Detect which cell encompasses the target text, then output its (X, Y) center coordinate. 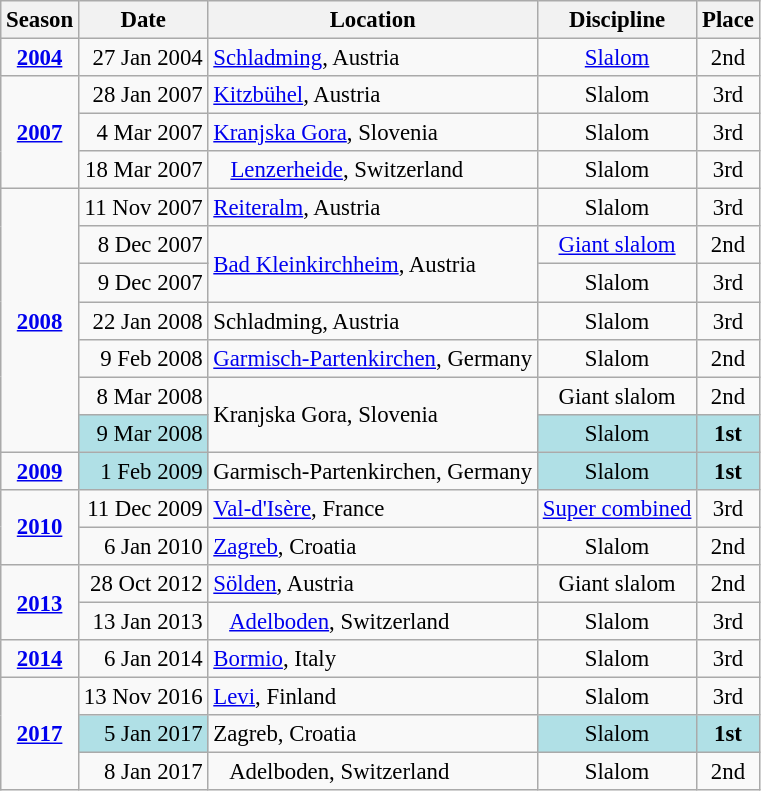
2004 (40, 58)
Discipline (616, 20)
2017 (40, 734)
4 Mar 2007 (143, 133)
8 Mar 2008 (143, 396)
Reiteralm, Austria (372, 208)
Bormio, Italy (372, 659)
Val-d'Isère, France (372, 509)
Super combined (616, 509)
13 Nov 2016 (143, 697)
5 Jan 2017 (143, 734)
8 Jan 2017 (143, 772)
2008 (40, 320)
Levi, Finland (372, 697)
Place (728, 20)
Kitzbühel, Austria (372, 95)
1 Feb 2009 (143, 471)
18 Mar 2007 (143, 170)
28 Jan 2007 (143, 95)
28 Oct 2012 (143, 584)
11 Nov 2007 (143, 208)
6 Jan 2014 (143, 659)
13 Jan 2013 (143, 621)
2007 (40, 132)
8 Dec 2007 (143, 245)
2010 (40, 528)
2009 (40, 471)
Bad Kleinkirchheim, Austria (372, 264)
9 Feb 2008 (143, 358)
Sölden, Austria (372, 584)
9 Mar 2008 (143, 433)
Date (143, 20)
22 Jan 2008 (143, 321)
9 Dec 2007 (143, 283)
Season (40, 20)
2014 (40, 659)
2013 (40, 602)
11 Dec 2009 (143, 509)
Location (372, 20)
Lenzerheide, Switzerland (372, 170)
6 Jan 2010 (143, 546)
27 Jan 2004 (143, 58)
